Capture the cell that displays the provided text and extract its [X, Y] central coordinate. 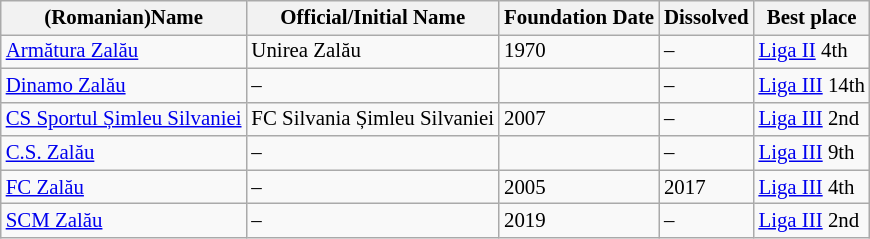
CS Sportul Șimleu Silvaniei [124, 119]
2007 [579, 119]
(Romanian)Name [124, 18]
Liga III 14th [811, 85]
Best place [811, 18]
Official/Initial Name [372, 18]
1970 [579, 51]
Unirea Zalău [372, 51]
Liga II 4th [811, 51]
Liga III 4th [811, 187]
2017 [706, 187]
FC Zalău [124, 187]
Dinamo Zalău [124, 85]
SCM Zalău [124, 221]
Dissolved [706, 18]
FC Silvania Șimleu Silvaniei [372, 119]
Liga III 9th [811, 153]
Foundation Date [579, 18]
Armătura Zalău [124, 51]
2019 [579, 221]
C.S. Zalău [124, 153]
2005 [579, 187]
